From the cell containing the given text, extract its center point as (x, y) coordinate. 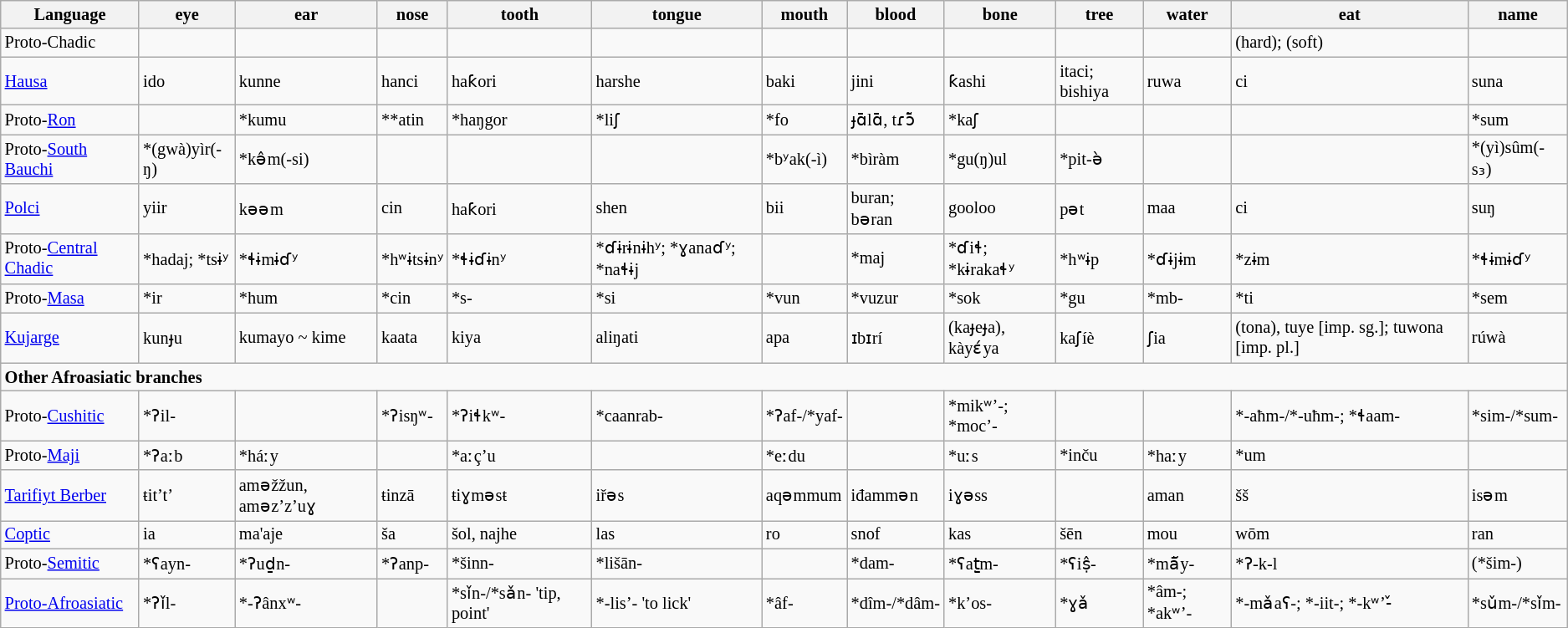
harshe (677, 81)
ša (412, 534)
water (1187, 14)
maa (1187, 209)
*fo (804, 119)
*-mǎaʕ-; *-iit-; *-kʷ’-̌ (1350, 602)
ruwa (1187, 81)
ma'aje (306, 534)
*gu (1099, 298)
*haŋgor (520, 119)
aməžžun, aməz’z’uɣ (306, 495)
*-lis’- 'to lick' (677, 602)
*cin (412, 298)
(tona), tuye [imp. sg.]; tuwona [imp. pl.] (1350, 338)
ido (187, 81)
eat (1350, 14)
*caanrab- (677, 415)
ro (804, 534)
rúwà (1518, 338)
(kaɟeɟa), kàyɛ́ya (1000, 338)
Proto-Semitic (70, 564)
*uːs (1000, 455)
*mb- (1187, 298)
ŧiɣməsŧ (520, 495)
ʃia (1187, 338)
*si (677, 298)
*(gwà)yìr(-ŋ) (187, 159)
*vun (804, 298)
*kaʃ (1000, 119)
gooloo (1000, 209)
*ɬɨɗɨnʸ (520, 259)
tree (1099, 14)
*ɗɨjɨm (1187, 259)
cin (412, 209)
*um (1350, 455)
nose (412, 14)
iɣəss (1000, 495)
blood (896, 14)
ƙashi (1000, 81)
eye (187, 14)
*ɗɨrɨnɨhʸ; *ɣanaɗʸ; *naɬɨj (677, 259)
bii (804, 209)
Hausa (70, 81)
*kumu (306, 119)
Proto-Afroasiatic (70, 602)
*ɗiɬ; *kɨrakaɬʸ (1000, 259)
*ʔisŋʷ- (412, 415)
*ʔil- (187, 415)
snof (896, 534)
*liʃ (677, 119)
Proto-Cushitic (70, 415)
*ʔ-k-l (1350, 564)
*k’os- (1000, 602)
*ʔaːb (187, 455)
*dam- (896, 564)
baki (804, 81)
*mā̆y- (1187, 564)
*bìràm (896, 159)
*mikʷ’-; *moc’- (1000, 415)
*ir (187, 298)
Proto-Masa (70, 298)
*sum (1518, 119)
hanci (412, 81)
las (677, 534)
itaci; bishiya (1099, 81)
ŧit’t’ (187, 495)
*sok (1000, 298)
*pit-ə̀ (1099, 159)
tooth (520, 14)
Proto-South Bauchi (70, 159)
*ʔuḏn- (306, 564)
isəm (1518, 495)
suna (1518, 81)
*háːy (306, 455)
mouth (804, 14)
Tarifiyt Berber (70, 495)
kəəm (306, 209)
*sem (1518, 298)
šš (1350, 495)
Coptic (70, 534)
*ʔiɬkʷ- (520, 415)
*lišān- (677, 564)
(hard); (soft) (1350, 43)
*sǔm-/*sǐm- (1518, 602)
*gu(ŋ)ul (1000, 159)
Proto-Maji (70, 455)
mou (1187, 534)
suŋ (1518, 209)
*aːç’u (520, 455)
*(yì)sûm(-s₃) (1518, 159)
**atin (412, 119)
kas (1000, 534)
ɟɑ̄lɑ̄, tɾɔ̃̄ (896, 119)
*hadaj; *tsɨʸ (187, 259)
ɪbɪrí (896, 338)
kunɟu (187, 338)
*-aħm-/*-uħm-; *ɬaam- (1350, 415)
*haːy (1187, 455)
Proto-Central Chadic (70, 259)
*šinn- (520, 564)
*hum (306, 298)
name (1518, 14)
*ʕiṣ̂- (1099, 564)
bone (1000, 14)
Proto-Ron (70, 119)
*vuzur (896, 298)
(*šim-) (1518, 564)
kaʃíè (1099, 338)
*ʔaf-/*yaf- (804, 415)
Proto-Chadic (70, 43)
Kujarge (70, 338)
Polci (70, 209)
shen (677, 209)
Other Afroasiatic branches (784, 377)
apa (804, 338)
ia (187, 534)
*eːdu (804, 455)
jini (896, 81)
ŧinzā (412, 495)
*maj (896, 259)
*âm-; *akʷ’- (1187, 602)
kunne (306, 81)
kiya (520, 338)
šēn (1099, 534)
yiir (187, 209)
tongue (677, 14)
*ʔanp- (412, 564)
*ʕayn- (187, 564)
*dîm-/*dâm- (896, 602)
kumayo ~ kime (306, 338)
*bʸak(-ì) (804, 159)
*kə̂m(-si) (306, 159)
*-ʔânxʷ- (306, 602)
aliŋati (677, 338)
šol, najhe (520, 534)
*hʷɨp (1099, 259)
*ʕaṯ̣m- (1000, 564)
wōm (1350, 534)
aman (1187, 495)
*ti (1350, 298)
Language (70, 14)
*ɣǎ (1099, 602)
kaata (412, 338)
aqəmmum (804, 495)
*hʷɨtsɨnʸ (412, 259)
*s- (520, 298)
iđammən (896, 495)
*ʔǐl- (187, 602)
ear (306, 14)
*sim-/*sum- (1518, 415)
buran; bəran (896, 209)
iřəs (677, 495)
ran (1518, 534)
*inču (1099, 455)
*sǐn-/*sǎn- 'tip, point' (520, 602)
*âf- (804, 602)
pət (1099, 209)
*zɨm (1350, 259)
